Output the (X, Y) coordinate of the center of the cell containing the given text.  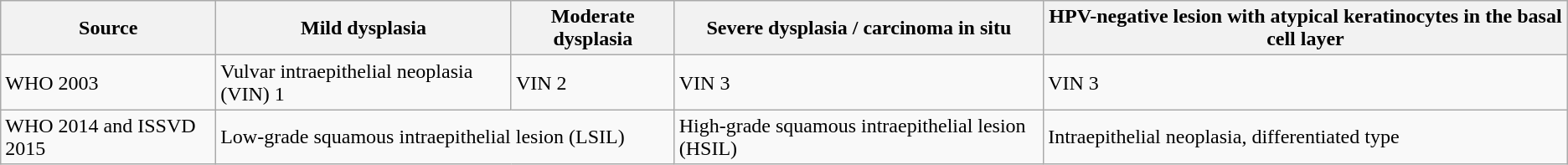
Vulvar intraepithelial neoplasia (VIN) 1 (364, 82)
High-grade squamous intraepithelial lesion (HSIL) (859, 137)
Intraepithelial neoplasia, differentiated type (1306, 137)
HPV-negative lesion with atypical keratinocytes in the basal cell layer (1306, 28)
Low-grade squamous intraepithelial lesion (LSIL) (446, 137)
VIN 2 (593, 82)
Mild dysplasia (364, 28)
Moderate dysplasia (593, 28)
Source (109, 28)
Severe dysplasia / carcinoma in situ (859, 28)
WHO 2003 (109, 82)
WHO 2014 and ISSVD 2015 (109, 137)
